Identify which cell holds the provided text, then report its (x, y) central coordinate. 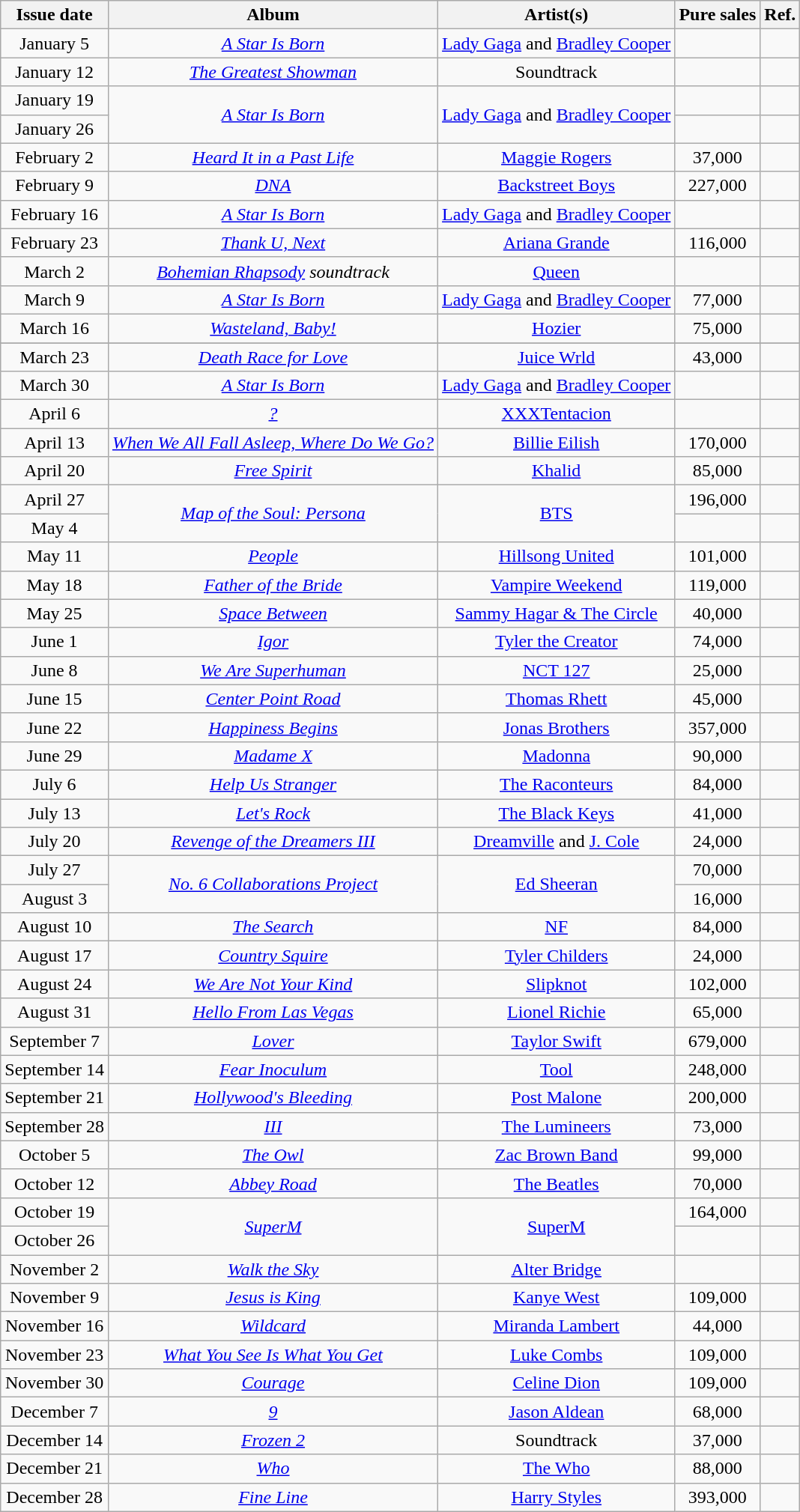
July 27 (55, 870)
Map of the Soul: Persona (273, 514)
Celine Dion (557, 1383)
16,000 (718, 899)
III (273, 1126)
DNA (273, 186)
393,000 (718, 1497)
Country Squire (273, 956)
41,000 (718, 813)
Jesus is King (273, 1298)
Free Spirit (273, 471)
October 12 (55, 1183)
May 25 (55, 613)
Let's Rock (273, 813)
119,000 (718, 585)
65,000 (718, 1012)
The Lumineers (557, 1126)
May 4 (55, 528)
73,000 (718, 1126)
August 24 (55, 984)
August 10 (55, 927)
Harry Styles (557, 1497)
December 14 (55, 1440)
45,000 (718, 699)
9 (273, 1412)
November 2 (55, 1269)
September 14 (55, 1069)
People (273, 556)
Hollywood's Bleeding (273, 1098)
June 22 (55, 727)
January 5 (55, 43)
164,000 (718, 1212)
We Are Superhuman (273, 670)
227,000 (718, 186)
December 28 (55, 1497)
Khalid (557, 471)
Taylor Swift (557, 1041)
Tyler the Creator (557, 642)
88,000 (718, 1469)
June 8 (55, 670)
July 13 (55, 813)
Center Point Road (273, 699)
Walk the Sky (273, 1269)
Who (273, 1469)
March 23 (55, 357)
What You See Is What You Get (273, 1355)
November 16 (55, 1326)
August 3 (55, 899)
April 6 (55, 414)
Artist(s) (557, 15)
Abbey Road (273, 1183)
The Greatest Showman (273, 72)
March 2 (55, 271)
Ref. (781, 15)
May 11 (55, 556)
June 15 (55, 699)
February 16 (55, 214)
December 21 (55, 1469)
The Search (273, 927)
Ed Sheeran (557, 884)
Zac Brown Band (557, 1155)
November 23 (55, 1355)
Jonas Brothers (557, 727)
January 19 (55, 100)
Kanye West (557, 1298)
Post Malone (557, 1098)
May 18 (55, 585)
November 30 (55, 1383)
170,000 (718, 443)
77,000 (718, 300)
The Who (557, 1469)
90,000 (718, 756)
196,000 (718, 500)
Hello From Las Vegas (273, 1012)
Hozier (557, 328)
April 20 (55, 471)
BTS (557, 514)
April 13 (55, 443)
The Raconteurs (557, 784)
July 20 (55, 842)
Revenge of the Dreamers III (273, 842)
Juice Wrld (557, 357)
75,000 (718, 328)
Help Us Stranger (273, 784)
Fear Inoculum (273, 1069)
Madonna (557, 756)
The Owl (273, 1155)
March 16 (55, 328)
Space Between (273, 613)
We Are Not Your Kind (273, 984)
When We All Fall Asleep, Where Do We Go? (273, 443)
44,000 (718, 1326)
XXXTentacion (557, 414)
200,000 (718, 1098)
December 7 (55, 1412)
The Beatles (557, 1183)
January 26 (55, 129)
? (273, 414)
Wildcard (273, 1326)
85,000 (718, 471)
October 5 (55, 1155)
74,000 (718, 642)
Alter Bridge (557, 1269)
Luke Combs (557, 1355)
October 26 (55, 1240)
102,000 (718, 984)
Sammy Hagar & The Circle (557, 613)
Vampire Weekend (557, 585)
Issue date (55, 15)
NCT 127 (557, 670)
Thank U, Next (273, 243)
February 2 (55, 157)
NF (557, 927)
Tool (557, 1069)
Maggie Rogers (557, 157)
Madame X (273, 756)
Tyler Childers (557, 956)
357,000 (718, 727)
January 12 (55, 72)
Billie Eilish (557, 443)
June 1 (55, 642)
Father of the Bride (273, 585)
Wasteland, Baby! (273, 328)
October 19 (55, 1212)
Hillsong United (557, 556)
Jason Aldean (557, 1412)
Miranda Lambert (557, 1326)
Heard It in a Past Life (273, 157)
43,000 (718, 357)
Ariana Grande (557, 243)
June 29 (55, 756)
Backstreet Boys (557, 186)
68,000 (718, 1412)
The Black Keys (557, 813)
Fine Line (273, 1497)
No. 6 Collaborations Project (273, 884)
Courage (273, 1383)
November 9 (55, 1298)
116,000 (718, 243)
Death Race for Love (273, 357)
Igor (273, 642)
40,000 (718, 613)
Lionel Richie (557, 1012)
99,000 (718, 1155)
March 9 (55, 300)
April 27 (55, 500)
August 17 (55, 956)
Queen (557, 271)
Bohemian Rhapsody soundtrack (273, 271)
Lover (273, 1041)
248,000 (718, 1069)
July 6 (55, 784)
Frozen 2 (273, 1440)
Pure sales (718, 15)
September 21 (55, 1098)
Slipknot (557, 984)
September 28 (55, 1126)
Thomas Rhett (557, 699)
August 31 (55, 1012)
Album (273, 15)
Dreamville and J. Cole (557, 842)
25,000 (718, 670)
Happiness Begins (273, 727)
February 9 (55, 186)
March 30 (55, 386)
February 23 (55, 243)
679,000 (718, 1041)
101,000 (718, 556)
September 7 (55, 1041)
